Locate the cell with the specified text and output its [x, y] center coordinate. 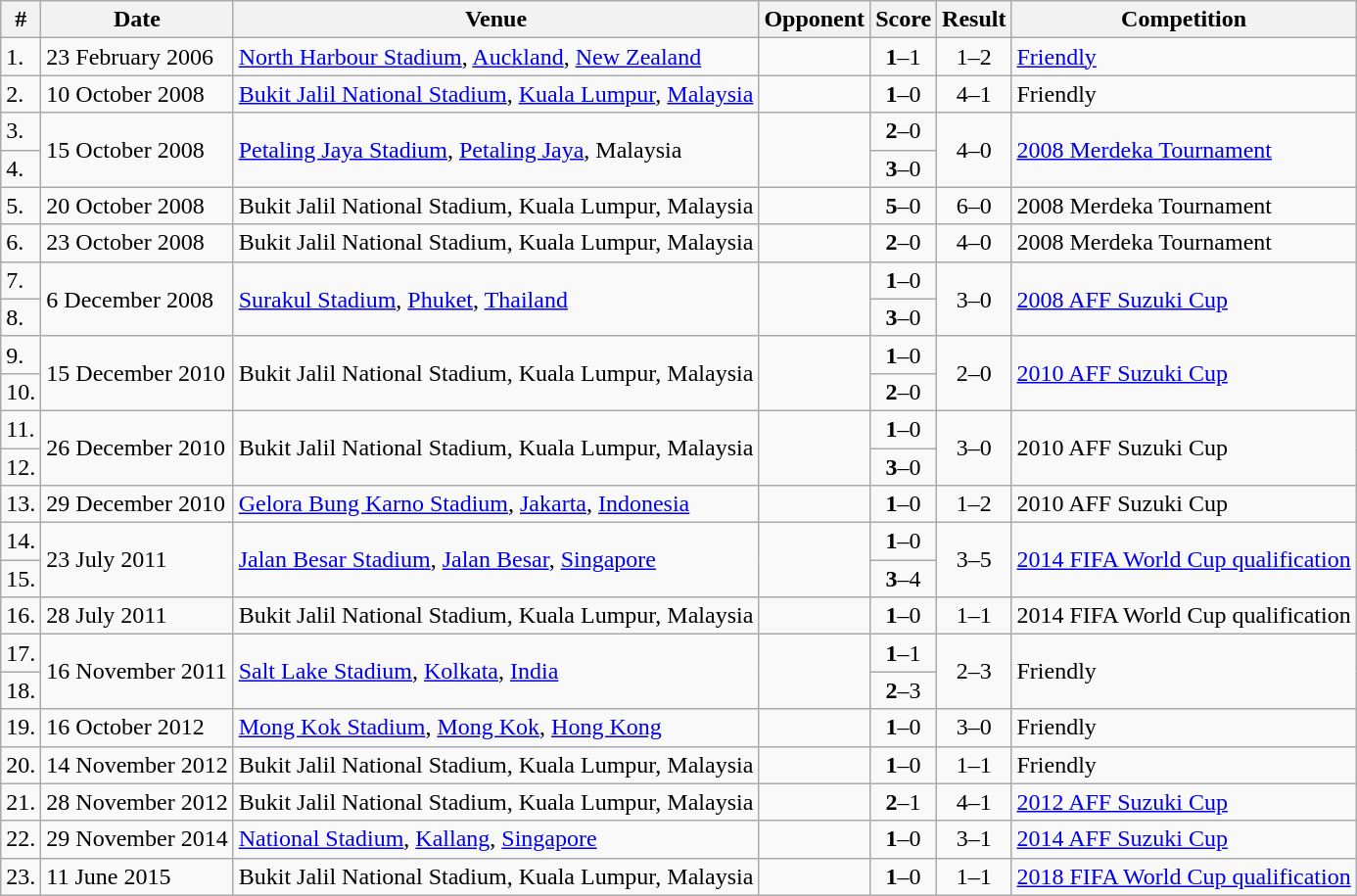
6. [22, 243]
2014 AFF Suzuki Cup [1184, 839]
8. [22, 317]
16 November 2011 [137, 672]
15. [22, 579]
Date [137, 20]
12. [22, 467]
5. [22, 206]
Mong Kok Stadium, Mong Kok, Hong Kong [495, 728]
14. [22, 542]
16. [22, 616]
2–1 [904, 802]
20. [22, 765]
North Harbour Stadium, Auckland, New Zealand [495, 57]
3–5 [974, 560]
14 November 2012 [137, 765]
11 June 2015 [137, 876]
1. [22, 57]
10 October 2008 [137, 94]
2008 AFF Suzuki Cup [1184, 299]
22. [22, 839]
29 December 2010 [137, 504]
3–4 [904, 579]
23 February 2006 [137, 57]
15 December 2010 [137, 373]
17. [22, 653]
13. [22, 504]
2012 AFF Suzuki Cup [1184, 802]
29 November 2014 [137, 839]
6–0 [974, 206]
28 November 2012 [137, 802]
28 July 2011 [137, 616]
19. [22, 728]
7. [22, 280]
15 October 2008 [137, 150]
Competition [1184, 20]
23 October 2008 [137, 243]
3. [22, 131]
Opponent [815, 20]
Salt Lake Stadium, Kolkata, India [495, 672]
4. [22, 168]
Venue [495, 20]
Jalan Besar Stadium, Jalan Besar, Singapore [495, 560]
3–1 [974, 839]
Score [904, 20]
9. [22, 354]
2. [22, 94]
National Stadium, Kallang, Singapore [495, 839]
Gelora Bung Karno Stadium, Jakarta, Indonesia [495, 504]
20 October 2008 [137, 206]
26 December 2010 [137, 448]
16 October 2012 [137, 728]
11. [22, 429]
21. [22, 802]
18. [22, 690]
6 December 2008 [137, 299]
Result [974, 20]
10. [22, 392]
Surakul Stadium, Phuket, Thailand [495, 299]
23 July 2011 [137, 560]
5–0 [904, 206]
23. [22, 876]
2018 FIFA World Cup qualification [1184, 876]
# [22, 20]
Petaling Jaya Stadium, Petaling Jaya, Malaysia [495, 150]
